Search for the cell housing the specified text and yield its (X, Y) center coordinate. 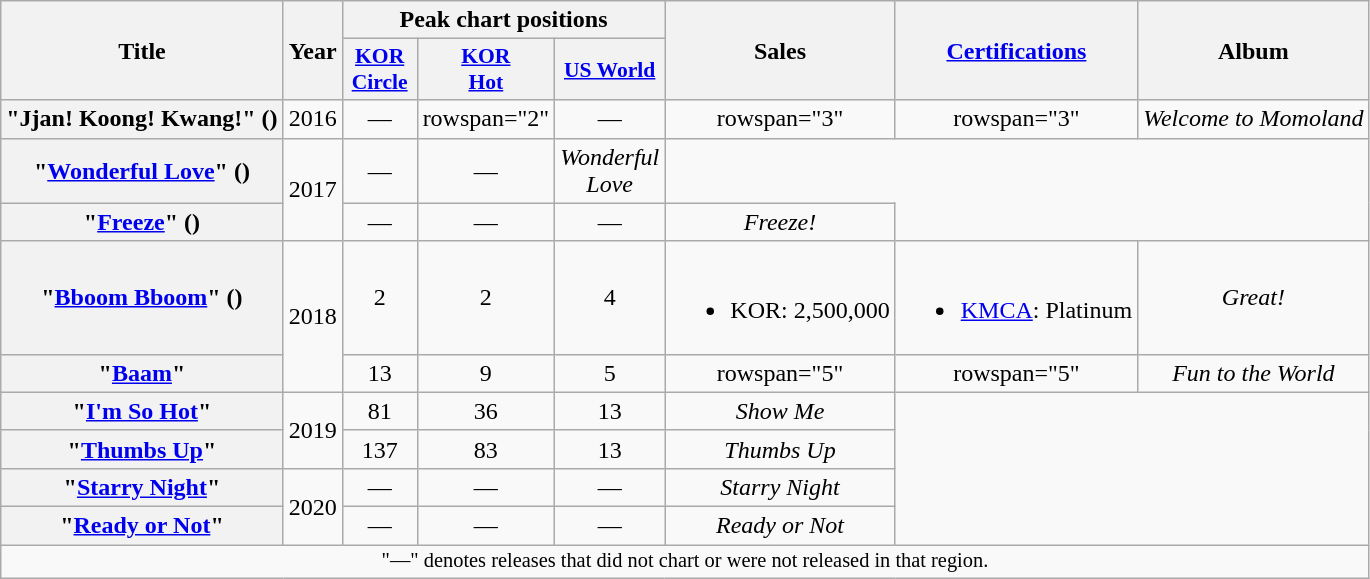
Album (1254, 50)
Welcome to Momoland (1254, 119)
Year (312, 50)
"Bboom Bboom" () (142, 298)
9 (486, 373)
137 (380, 449)
"Thumbs Up" (142, 449)
Sales (780, 50)
Great! (1254, 298)
"Ready or Not" (142, 525)
"I'm So Hot" (142, 411)
81 (380, 411)
Show Me (780, 411)
KOR: 2,500,000 (780, 298)
2018 (312, 316)
2019 (312, 430)
rowspan="2" (486, 119)
5 (610, 373)
2017 (312, 190)
Freeze! (780, 222)
Certifications (1016, 50)
2020 (312, 506)
"Baam" (142, 373)
"Starry Night" (142, 487)
Title (142, 50)
KORCircle (380, 70)
83 (486, 449)
Thumbs Up (780, 449)
"Wonderful Love" () (142, 170)
4 (610, 298)
Starry Night (780, 487)
Peak chart positions (504, 20)
Ready or Not (780, 525)
2016 (312, 119)
US World (610, 70)
"Freeze" () (142, 222)
KMCA: Platinum (1016, 298)
"—" denotes releases that did not chart or were not released in that region. (685, 561)
KORHot (486, 70)
"Jjan! Koong! Kwang!" () (142, 119)
36 (486, 411)
Wonderful Love (610, 170)
Fun to the World (1254, 373)
